Return the (x, y) coordinate for the center point of the cell that contains the specified text.  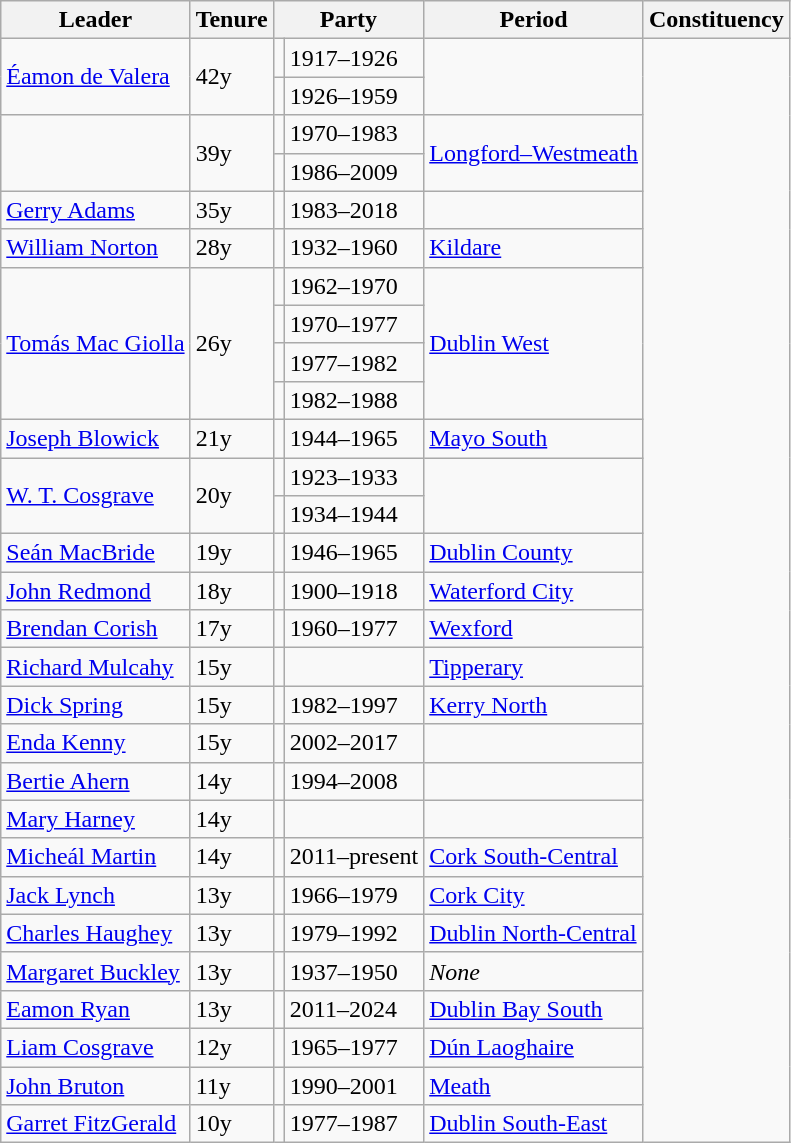
John Redmond (96, 591)
1932–1960 (354, 248)
Charles Haughey (96, 933)
2002–2017 (354, 743)
2011–2024 (354, 1009)
Gerry Adams (96, 210)
Tipperary (534, 667)
John Bruton (96, 1085)
1970–1977 (354, 324)
1926–1959 (354, 96)
20y (232, 496)
Longford–Westmeath (534, 153)
1937–1950 (354, 971)
42y (232, 77)
Enda Kenny (96, 743)
10y (232, 1124)
Bertie Ahern (96, 781)
Kerry North (534, 705)
Tomás Mac Giolla (96, 343)
Mayo South (534, 438)
1923–1933 (354, 477)
Dún Laoghaire (534, 1047)
1986–2009 (354, 172)
Constituency (716, 20)
1946–1965 (354, 553)
Kildare (534, 248)
Margaret Buckley (96, 971)
18y (232, 591)
12y (232, 1047)
1934–1944 (354, 515)
Period (534, 20)
1966–1979 (354, 895)
Dublin South-East (534, 1124)
11y (232, 1085)
None (534, 971)
Mary Harney (96, 819)
Cork South-Central (534, 857)
Joseph Blowick (96, 438)
1982–1988 (354, 400)
28y (232, 248)
35y (232, 210)
Dublin County (534, 553)
Leader (96, 20)
Tenure (232, 20)
19y (232, 553)
Seán MacBride (96, 553)
1917–1926 (354, 58)
21y (232, 438)
Waterford City (534, 591)
39y (232, 153)
Dublin North-Central (534, 933)
1979–1992 (354, 933)
Dublin Bay South (534, 1009)
1977–1987 (354, 1124)
17y (232, 629)
Eamon Ryan (96, 1009)
Wexford (534, 629)
Liam Cosgrave (96, 1047)
Dick Spring (96, 705)
Dublin West (534, 343)
Micheál Martin (96, 857)
W. T. Cosgrave (96, 496)
26y (232, 343)
1970–1983 (354, 134)
1960–1977 (354, 629)
2011–present (354, 857)
1965–1977 (354, 1047)
1900–1918 (354, 591)
1990–2001 (354, 1085)
1977–1982 (354, 362)
1983–2018 (354, 210)
Éamon de Valera (96, 77)
William Norton (96, 248)
Party (348, 20)
Cork City (534, 895)
1982–1997 (354, 705)
1944–1965 (354, 438)
Meath (534, 1085)
Jack Lynch (96, 895)
1994–2008 (354, 781)
1962–1970 (354, 286)
Garret FitzGerald (96, 1124)
Brendan Corish (96, 629)
Richard Mulcahy (96, 667)
